Return the [X, Y] coordinate for the center point of the cell that contains the specified text.  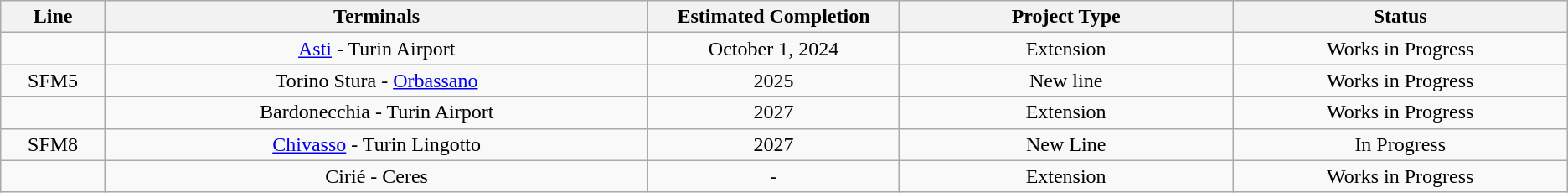
Cirié - Ceres [376, 176]
Terminals [376, 17]
Chivasso - Turin Lingotto [376, 144]
SFM5 [54, 81]
Status [1400, 17]
New Line [1065, 144]
New line [1065, 81]
Estimated Completion [774, 17]
- [774, 176]
SFM8 [54, 144]
Asti - Turin Airport [376, 49]
In Progress [1400, 144]
Bardonecchia - Turin Airport [376, 112]
Line [54, 17]
October 1, 2024 [774, 49]
Torino Stura - Orbassano [376, 81]
2025 [774, 81]
Project Type [1065, 17]
